From the cell containing the given text, extract its center point as [x, y] coordinate. 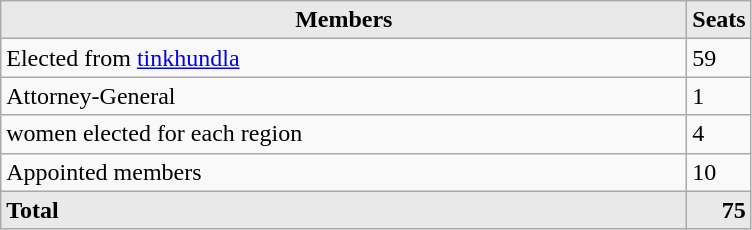
women elected for each region [344, 134]
Appointed members [344, 172]
4 [719, 134]
10 [719, 172]
59 [719, 58]
1 [719, 96]
Seats [719, 20]
Elected from tinkhundla [344, 58]
Attorney-General [344, 96]
75 [719, 210]
Total [344, 210]
Members [344, 20]
